Return the (x, y) coordinate for the center point of the cell that contains the specified text.  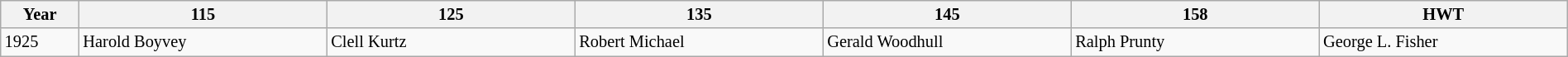
HWT (1443, 14)
125 (451, 14)
158 (1195, 14)
Ralph Prunty (1195, 42)
1925 (40, 42)
Year (40, 14)
Harold Boyvey (203, 42)
George L. Fisher (1443, 42)
135 (699, 14)
Robert Michael (699, 42)
Clell Kurtz (451, 42)
Gerald Woodhull (947, 42)
145 (947, 14)
115 (203, 14)
